Return (x, y) of the center of cell containing provided text 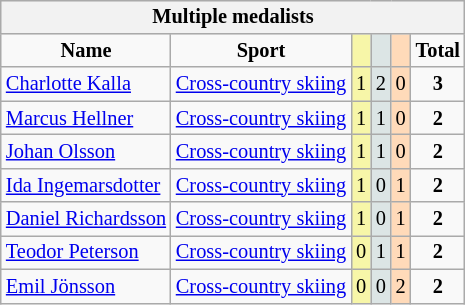
Teodor Peterson (86, 253)
Daniel Richardsson (86, 219)
Ida Ingemarsdotter (86, 185)
Johan Olsson (86, 152)
Multiple medalists (233, 17)
Emil Jönsson (86, 286)
Total (438, 51)
Sport (261, 51)
Marcus Hellner (86, 118)
Charlotte Kalla (86, 84)
3 (438, 84)
Name (86, 51)
